Scan for the cell matching the given text and deliver its [x, y] coordinate at center. 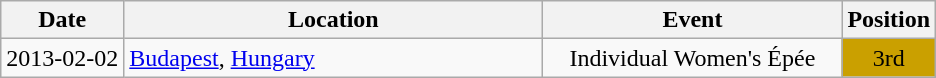
2013-02-02 [62, 58]
Position [889, 20]
Individual Women's Épée [692, 58]
Budapest, Hungary [334, 58]
Date [62, 20]
Event [692, 20]
Location [334, 20]
3rd [889, 58]
